For the text-containing cell, return its midpoint in [x, y] coordinate format. 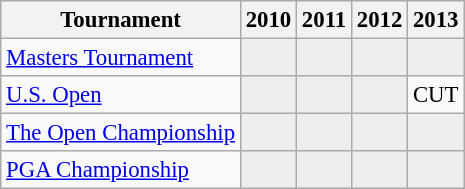
PGA Championship [121, 170]
Masters Tournament [121, 58]
2010 [268, 20]
2013 [436, 20]
Tournament [121, 20]
2011 [324, 20]
2012 [379, 20]
The Open Championship [121, 133]
U.S. Open [121, 95]
CUT [436, 95]
